Locate the cell with the specified text and output its [x, y] center coordinate. 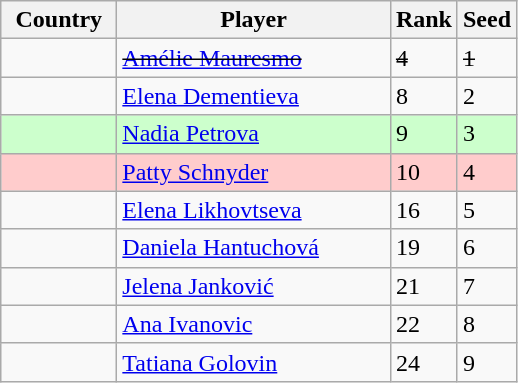
24 [424, 362]
Country [59, 20]
Jelena Janković [254, 286]
10 [424, 172]
Amélie Mauresmo [254, 58]
Rank [424, 20]
Elena Likhovtseva [254, 210]
Ana Ivanovic [254, 324]
22 [424, 324]
2 [486, 96]
Elena Dementieva [254, 96]
5 [486, 210]
Player [254, 20]
Nadia Petrova [254, 134]
16 [424, 210]
1 [486, 58]
Patty Schnyder [254, 172]
3 [486, 134]
Seed [486, 20]
21 [424, 286]
19 [424, 248]
6 [486, 248]
Tatiana Golovin [254, 362]
7 [486, 286]
Daniela Hantuchová [254, 248]
